Pinpoint the cell where the given text exists, returning its (X, Y) midpoint coordinate. 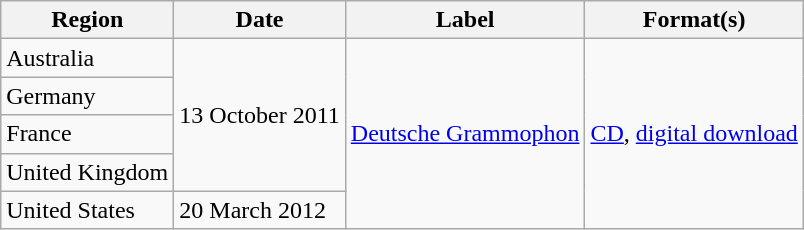
United States (88, 210)
Australia (88, 58)
Germany (88, 96)
France (88, 134)
CD, digital download (694, 134)
20 March 2012 (260, 210)
Date (260, 20)
Label (465, 20)
Region (88, 20)
Deutsche Grammophon (465, 134)
13 October 2011 (260, 115)
Format(s) (694, 20)
United Kingdom (88, 172)
